Scan for the cell matching the given text and deliver its (X, Y) coordinate at center. 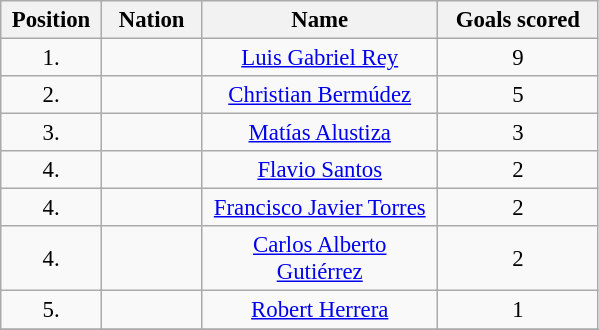
5. (52, 310)
1 (518, 310)
Luis Gabriel Rey (320, 58)
Position (52, 20)
5 (518, 95)
Nation (152, 20)
3 (518, 133)
Goals scored (518, 20)
Carlos Alberto Gutiérrez (320, 258)
1. (52, 58)
Robert Herrera (320, 310)
Name (320, 20)
Flavio Santos (320, 170)
Francisco Javier Torres (320, 208)
Christian Bermúdez (320, 95)
3. (52, 133)
Matías Alustiza (320, 133)
9 (518, 58)
2. (52, 95)
